Locate the cell with the specified text and output its [x, y] center coordinate. 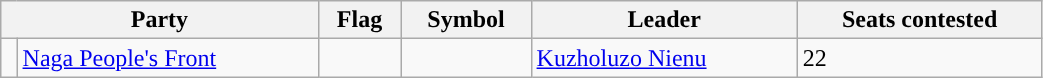
Naga People's Front [168, 58]
Kuzholuzo Nienu [664, 58]
Seats contested [920, 20]
22 [920, 58]
Leader [664, 20]
Flag [360, 20]
Symbol [466, 20]
Party [160, 20]
